Pinpoint the cell where the given text exists, returning its (X, Y) midpoint coordinate. 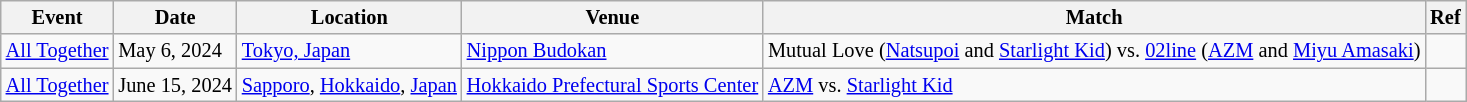
May 6, 2024 (175, 51)
Date (175, 17)
AZM vs. Starlight Kid (1094, 85)
Sapporo, Hokkaido, Japan (350, 85)
Hokkaido Prefectural Sports Center (612, 85)
Ref (1445, 17)
Tokyo, Japan (350, 51)
June 15, 2024 (175, 85)
Match (1094, 17)
Location (350, 17)
Event (58, 17)
Nippon Budokan (612, 51)
Venue (612, 17)
Mutual Love (Natsupoi and Starlight Kid) vs. 02line (AZM and Miyu Amasaki) (1094, 51)
